Search for the cell housing the specified text and yield its [x, y] center coordinate. 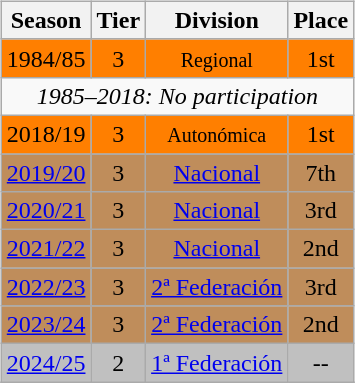
1984/85 [46, 58]
Tier [118, 20]
Season [46, 20]
1985–2018: No participation [177, 96]
2018/19 [46, 134]
2021/22 [46, 249]
2022/23 [46, 287]
1ª Federación [217, 363]
2020/21 [46, 211]
Regional [217, 58]
2019/20 [46, 173]
Division [217, 20]
-- [321, 363]
7th [321, 173]
2 [118, 363]
2024/25 [46, 363]
2023/24 [46, 325]
Place [321, 20]
Autonómica [217, 134]
